Find where the given text appears and provide that cell's center as (X, Y) coordinate. 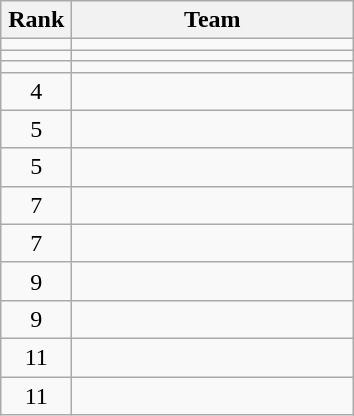
Team (212, 20)
Rank (36, 20)
4 (36, 91)
